Extract the [x, y] coordinate from the center of the cell holding the provided text.  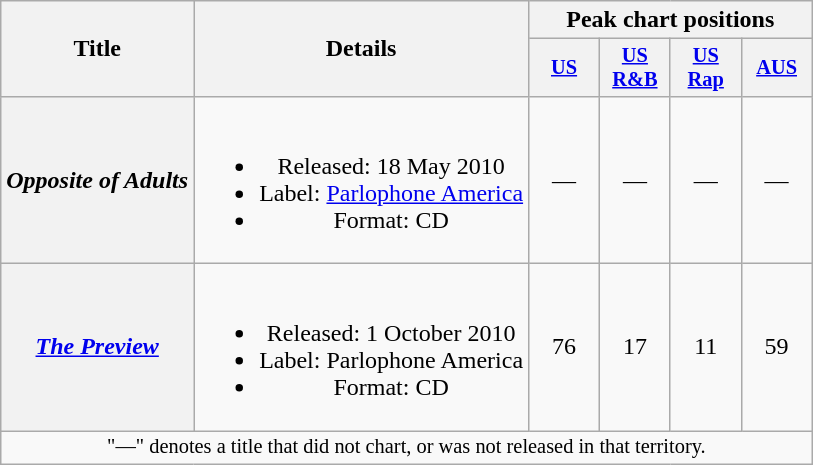
US [564, 68]
US R&B [634, 68]
AUS [776, 68]
US Rap [706, 68]
11 [706, 348]
59 [776, 348]
Peak chart positions [670, 20]
76 [564, 348]
Opposite of Adults [98, 180]
Released: 18 May 2010Label: Parlophone AmericaFormat: CD [362, 180]
"—" denotes a title that did not chart, or was not released in that territory. [406, 448]
17 [634, 348]
Details [362, 49]
Released: 1 October 2010Label: Parlophone AmericaFormat: CD [362, 348]
The Preview [98, 348]
Title [98, 49]
